Return the (x, y) coordinate for the center point of the cell that contains the specified text.  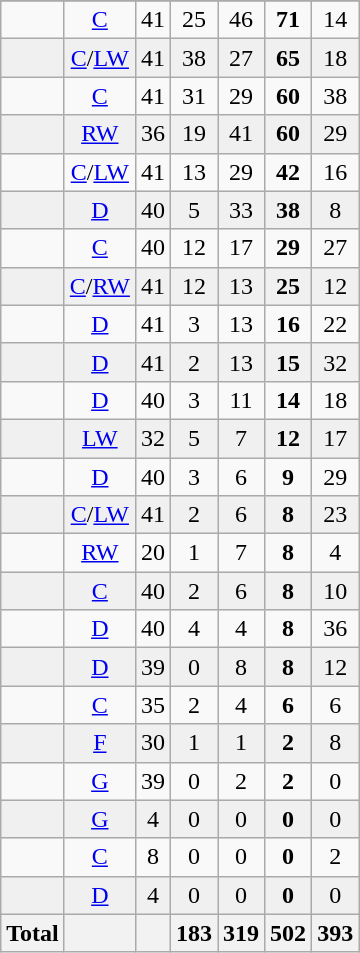
33 (242, 210)
502 (288, 933)
15 (288, 362)
11 (242, 400)
30 (152, 743)
C/RW (100, 286)
42 (288, 172)
10 (336, 591)
65 (288, 58)
Total (33, 933)
393 (336, 933)
46 (242, 20)
20 (152, 553)
19 (194, 134)
183 (194, 933)
9 (288, 477)
319 (242, 933)
F (100, 743)
22 (336, 324)
23 (336, 515)
35 (152, 705)
31 (194, 96)
LW (100, 438)
71 (288, 20)
